Search for the cell housing the specified text and yield its (x, y) center coordinate. 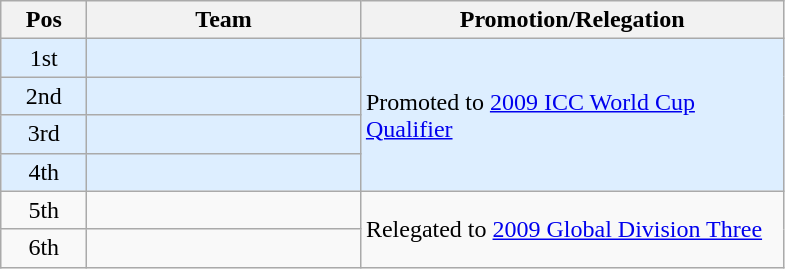
Promoted to 2009 ICC World Cup Qualifier (572, 115)
2nd (44, 96)
Pos (44, 20)
3rd (44, 134)
4th (44, 172)
Team (224, 20)
Relegated to 2009 Global Division Three (572, 229)
5th (44, 210)
6th (44, 248)
1st (44, 58)
Promotion/Relegation (572, 20)
